Pinpoint the cell where the given text exists, returning its (x, y) midpoint coordinate. 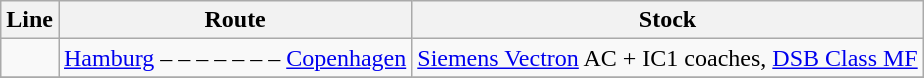
Stock (668, 20)
Route (234, 20)
Siemens Vectron AC + IC1 coaches, DSB Class MF (668, 58)
Line (30, 20)
Hamburg – – – – – – – Copenhagen (234, 58)
